Output the (x, y) coordinate of the center of the cell containing the given text.  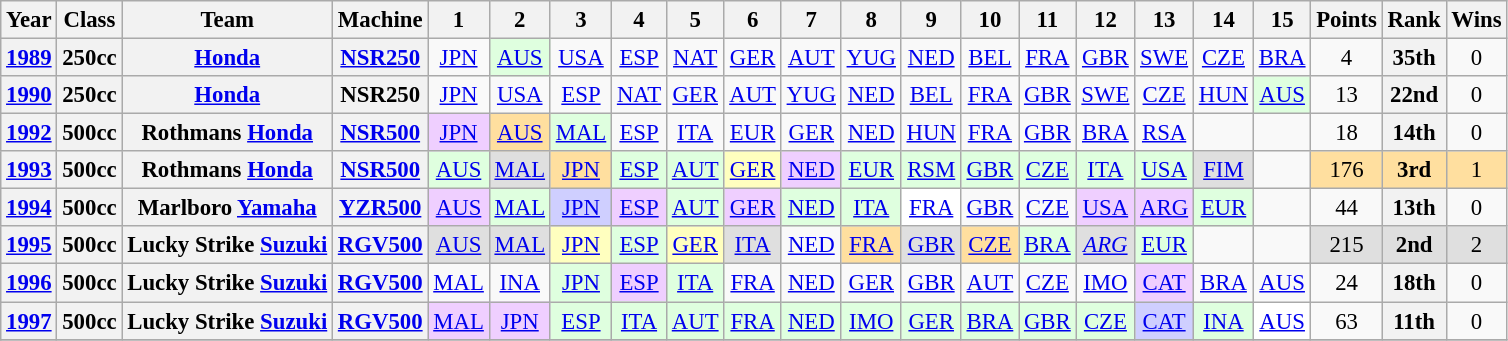
FIM (1223, 170)
1997 (29, 321)
YZR500 (380, 208)
3 (580, 20)
Wins (1476, 20)
6 (752, 20)
10 (990, 20)
RSM (931, 170)
14th (1414, 133)
Marlboro Yamaha (228, 208)
22nd (1414, 95)
18 (1346, 133)
Year (29, 20)
11 (1048, 20)
13th (1414, 208)
11th (1414, 321)
5 (694, 20)
1996 (29, 283)
44 (1346, 208)
7 (811, 20)
9 (931, 20)
Team (228, 20)
2nd (1414, 245)
63 (1346, 321)
1992 (29, 133)
1990 (29, 95)
Rank (1414, 20)
1989 (29, 58)
215 (1346, 245)
8 (871, 20)
14 (1223, 20)
1995 (29, 245)
1993 (29, 170)
12 (1106, 20)
35th (1414, 58)
RSA (1164, 133)
24 (1346, 283)
18th (1414, 283)
Class (90, 20)
3rd (1414, 170)
Points (1346, 20)
Machine (380, 20)
1994 (29, 208)
15 (1282, 20)
176 (1346, 170)
